For the text-containing cell, return its midpoint in [X, Y] coordinate format. 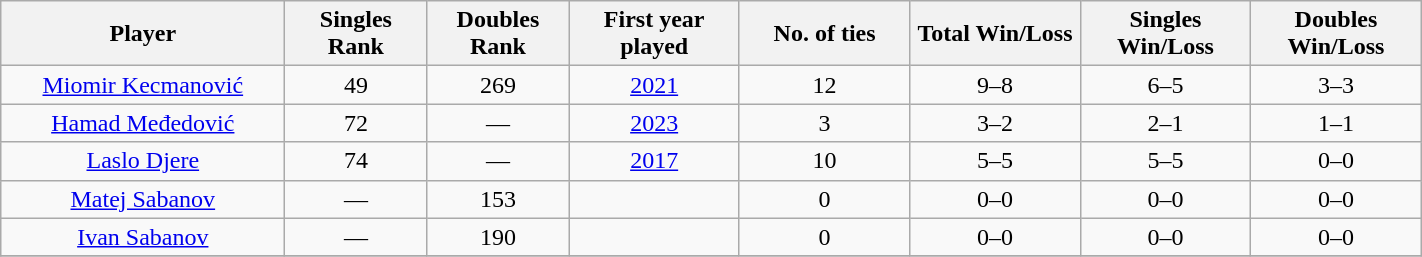
2–1 [1165, 123]
Player [143, 34]
12 [824, 85]
10 [824, 161]
3 [824, 123]
2023 [654, 123]
Hamad Međedović [143, 123]
Total Win/Loss [995, 34]
153 [498, 199]
2017 [654, 161]
No. of ties [824, 34]
Doubles Rank [498, 34]
Matej Sabanov [143, 199]
3–3 [1336, 85]
Singles Rank [356, 34]
Doubles Win/Loss [1336, 34]
First year played [654, 34]
Laslo Djere [143, 161]
72 [356, 123]
269 [498, 85]
190 [498, 237]
2021 [654, 85]
74 [356, 161]
Miomir Kecmanović [143, 85]
3–2 [995, 123]
6–5 [1165, 85]
Singles Win/Loss [1165, 34]
9–8 [995, 85]
Ivan Sabanov [143, 237]
1–1 [1336, 123]
49 [356, 85]
